Determine the [x, y] coordinate at the center of the cell enclosing the given text.  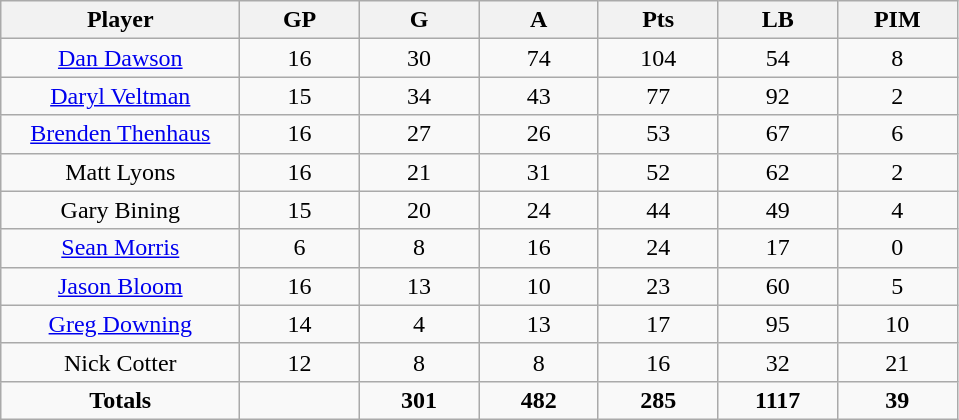
30 [419, 58]
14 [300, 324]
52 [658, 172]
20 [419, 210]
Totals [120, 400]
77 [658, 96]
49 [778, 210]
PIM [897, 20]
74 [539, 58]
39 [897, 400]
Brenden Thenhaus [120, 134]
54 [778, 58]
A [539, 20]
0 [897, 248]
32 [778, 362]
Jason Bloom [120, 286]
12 [300, 362]
27 [419, 134]
Greg Downing [120, 324]
26 [539, 134]
LB [778, 20]
104 [658, 58]
43 [539, 96]
95 [778, 324]
301 [419, 400]
482 [539, 400]
67 [778, 134]
1117 [778, 400]
Dan Dawson [120, 58]
62 [778, 172]
Gary Bining [120, 210]
Player [120, 20]
23 [658, 286]
60 [778, 286]
44 [658, 210]
Sean Morris [120, 248]
31 [539, 172]
GP [300, 20]
Nick Cotter [120, 362]
G [419, 20]
53 [658, 134]
Pts [658, 20]
285 [658, 400]
Matt Lyons [120, 172]
Daryl Veltman [120, 96]
92 [778, 96]
34 [419, 96]
5 [897, 286]
